For the text-containing cell, return its midpoint in [X, Y] coordinate format. 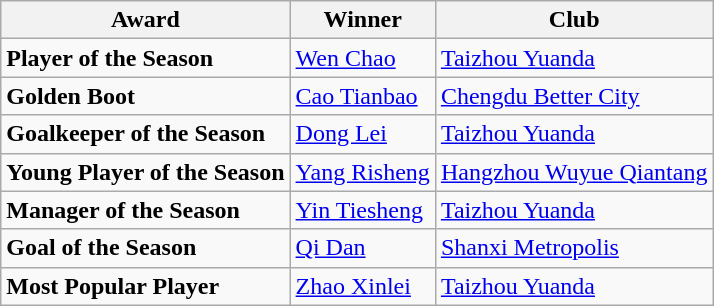
Award [146, 20]
Zhao Xinlei [362, 286]
Player of the Season [146, 58]
Dong Lei [362, 134]
Qi Dan [362, 248]
Manager of the Season [146, 210]
Golden Boot [146, 96]
Young Player of the Season [146, 172]
Club [574, 20]
Shanxi Metropolis [574, 248]
Yang Risheng [362, 172]
Goalkeeper of the Season [146, 134]
Wen Chao [362, 58]
Chengdu Better City [574, 96]
Cao Tianbao [362, 96]
Yin Tiesheng [362, 210]
Most Popular Player [146, 286]
Hangzhou Wuyue Qiantang [574, 172]
Goal of the Season [146, 248]
Winner [362, 20]
